Identify which cell holds the provided text, then report its [X, Y] central coordinate. 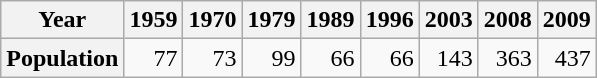
2009 [566, 20]
363 [508, 58]
1989 [330, 20]
73 [212, 58]
77 [154, 58]
1996 [390, 20]
1979 [272, 20]
2008 [508, 20]
143 [448, 58]
2003 [448, 20]
Population [62, 58]
Year [62, 20]
437 [566, 58]
1970 [212, 20]
99 [272, 58]
1959 [154, 20]
